Return [x, y] of the center of cell containing provided text 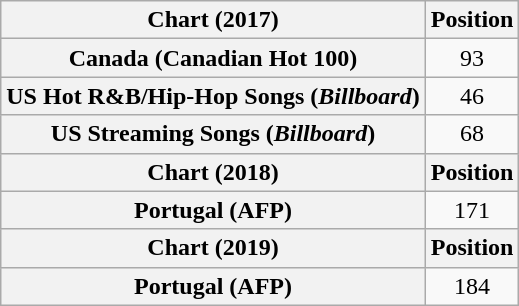
68 [472, 134]
Chart (2018) [213, 172]
Chart (2017) [213, 20]
Canada (Canadian Hot 100) [213, 58]
46 [472, 96]
US Hot R&B/Hip-Hop Songs (Billboard) [213, 96]
171 [472, 210]
US Streaming Songs (Billboard) [213, 134]
184 [472, 286]
93 [472, 58]
Chart (2019) [213, 248]
